Provide the [x, y] coordinate of the cell's center where the given text is located.  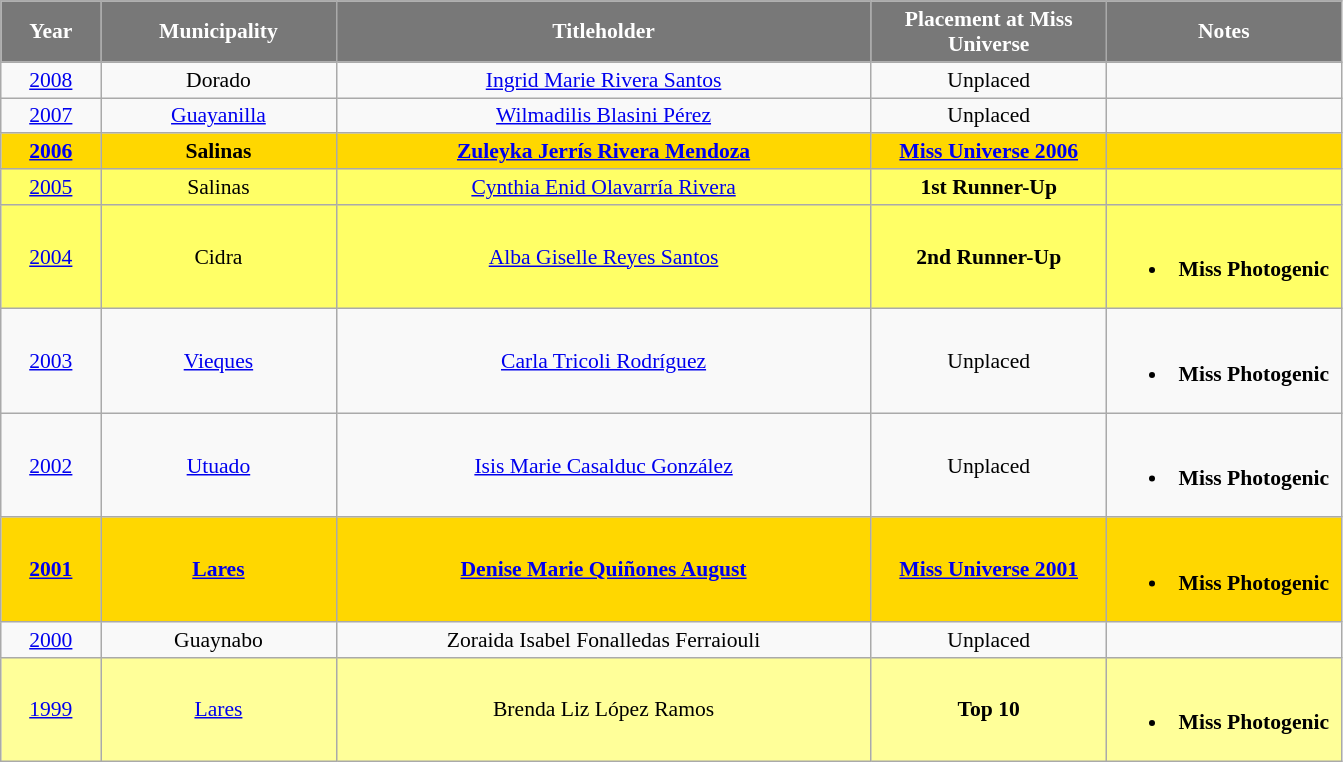
Placement at Miss Universe [988, 32]
Carla Tricoli Rodríguez [604, 361]
Isis Marie Casalduc González [604, 465]
1999 [51, 710]
Brenda Liz López Ramos [604, 710]
2008 [51, 80]
2000 [51, 640]
Notes [1224, 32]
Guayanilla [218, 116]
Top 10 [988, 710]
Cidra [218, 257]
Guaynabo [218, 640]
2006 [51, 152]
Miss Universe 2006 [988, 152]
2nd Runner-Up [988, 257]
Year [51, 32]
Zoraida Isabel Fonalledas Ferraiouli [604, 640]
Zuleyka Jerrís Rivera Mendoza [604, 152]
2003 [51, 361]
2001 [51, 570]
2007 [51, 116]
Ingrid Marie Rivera Santos [604, 80]
Denise Marie Quiñones August [604, 570]
Utuado [218, 465]
Dorado [218, 80]
Municipality [218, 32]
2002 [51, 465]
Titleholder [604, 32]
Wilmadilis Blasini Pérez [604, 116]
Vieques [218, 361]
Miss Universe 2001 [988, 570]
Alba Giselle Reyes Santos [604, 257]
1st Runner-Up [988, 187]
Cynthia Enid Olavarría Rivera [604, 187]
2004 [51, 257]
2005 [51, 187]
